Capture the cell that displays the provided text and extract its [X, Y] central coordinate. 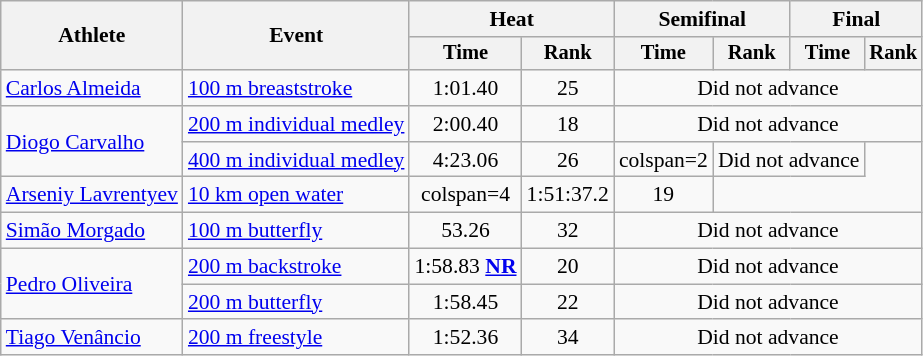
1:52.36 [465, 338]
2:00.40 [465, 124]
26 [568, 160]
1:58.45 [465, 302]
Diogo Carvalho [92, 142]
20 [568, 267]
1:51:37.2 [568, 195]
Carlos Almeida [92, 88]
4:23.06 [465, 160]
400 m individual medley [296, 160]
Final [856, 19]
Event [296, 36]
100 m butterfly [296, 231]
200 m individual medley [296, 124]
200 m butterfly [296, 302]
Arseniy Lavrentyev [92, 195]
32 [568, 231]
Pedro Oliveira [92, 284]
colspan=4 [465, 195]
Heat [511, 19]
1:58.83 NR [465, 267]
100 m breaststroke [296, 88]
Semifinal [702, 19]
200 m backstroke [296, 267]
18 [568, 124]
34 [568, 338]
colspan=2 [664, 160]
53.26 [465, 231]
22 [568, 302]
10 km open water [296, 195]
200 m freestyle [296, 338]
1:01.40 [465, 88]
Athlete [92, 36]
Simão Morgado [92, 231]
19 [664, 195]
Tiago Venâncio [92, 338]
25 [568, 88]
